Scan for the cell matching the given text and deliver its [x, y] coordinate at center. 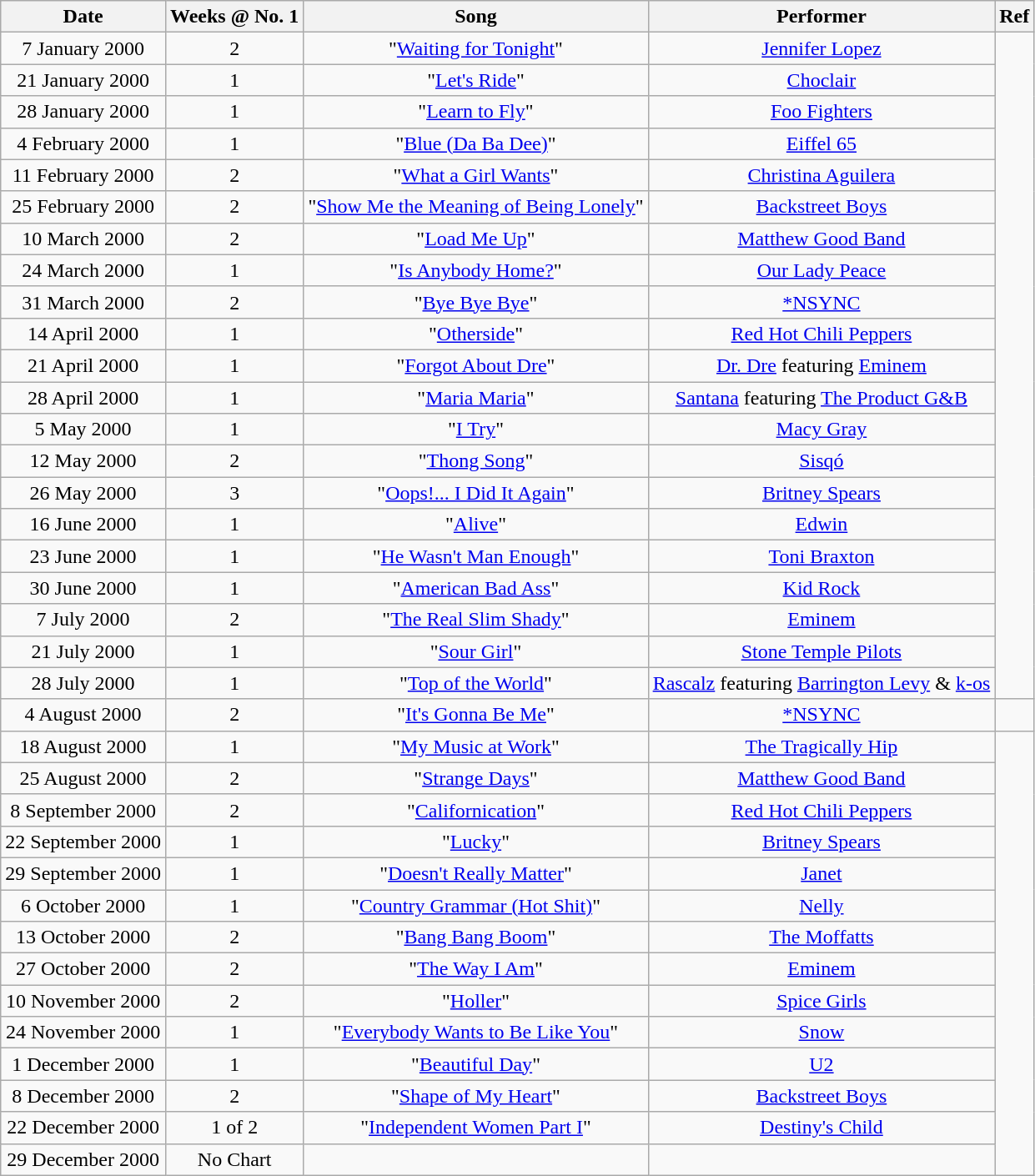
"I Try" [475, 430]
"It's Gonna Be Me" [475, 715]
Sisqó [821, 461]
Spice Girls [821, 1001]
No Chart [234, 1159]
"Forgot About Dre" [475, 365]
"Sour Girl" [475, 651]
21 January 2000 [83, 80]
Ref [1014, 17]
Nelly [821, 905]
31 March 2000 [83, 302]
Choclair [821, 80]
Santana featuring The Product G&B [821, 398]
7 July 2000 [83, 620]
Foo Fighters [821, 112]
"Lucky" [475, 842]
"Oops!... I Did It Again" [475, 493]
11 February 2000 [83, 175]
4 August 2000 [83, 715]
Eiffel 65 [821, 143]
"Strange Days" [475, 778]
"Shape of My Heart" [475, 1096]
"Doesn't Really Matter" [475, 873]
28 January 2000 [83, 112]
U2 [821, 1064]
26 May 2000 [83, 493]
14 April 2000 [83, 334]
24 November 2000 [83, 1033]
21 April 2000 [83, 365]
"Californication" [475, 810]
"Bang Bang Boom" [475, 937]
18 August 2000 [83, 746]
5 May 2000 [83, 430]
22 September 2000 [83, 842]
"Country Grammar (Hot Shit)" [475, 905]
Dr. Dre featuring Eminem [821, 365]
22 December 2000 [83, 1128]
Edwin [821, 525]
"Blue (Da Ba Dee)" [475, 143]
"Maria Maria" [475, 398]
"Everybody Wants to Be Like You" [475, 1033]
"Top of the World" [475, 683]
1 of 2 [234, 1128]
Performer [821, 17]
Toni Braxton [821, 556]
4 February 2000 [83, 143]
30 June 2000 [83, 588]
"Bye Bye Bye" [475, 302]
28 April 2000 [83, 398]
"Alive" [475, 525]
Destiny's Child [821, 1128]
10 March 2000 [83, 239]
Christina Aguilera [821, 175]
"Waiting for Tonight" [475, 48]
29 December 2000 [83, 1159]
8 December 2000 [83, 1096]
Macy Gray [821, 430]
The Moffatts [821, 937]
"Beautiful Day" [475, 1064]
"Independent Women Part I" [475, 1128]
"He Wasn't Man Enough" [475, 556]
29 September 2000 [83, 873]
12 May 2000 [83, 461]
"Let's Ride" [475, 80]
1 December 2000 [83, 1064]
Janet [821, 873]
Jennifer Lopez [821, 48]
"What a Girl Wants" [475, 175]
28 July 2000 [83, 683]
Weeks @ No. 1 [234, 17]
Kid Rock [821, 588]
16 June 2000 [83, 525]
"The Real Slim Shady" [475, 620]
Stone Temple Pilots [821, 651]
8 September 2000 [83, 810]
10 November 2000 [83, 1001]
"My Music at Work" [475, 746]
24 March 2000 [83, 270]
"Load Me Up" [475, 239]
6 October 2000 [83, 905]
"Otherside" [475, 334]
Snow [821, 1033]
"Is Anybody Home?" [475, 270]
"Learn to Fly" [475, 112]
"The Way I Am" [475, 969]
25 August 2000 [83, 778]
23 June 2000 [83, 556]
27 October 2000 [83, 969]
Song [475, 17]
Our Lady Peace [821, 270]
Rascalz featuring Barrington Levy & k-os [821, 683]
Date [83, 17]
21 July 2000 [83, 651]
"American Bad Ass" [475, 588]
3 [234, 493]
13 October 2000 [83, 937]
25 February 2000 [83, 207]
"Holler" [475, 1001]
"Thong Song" [475, 461]
7 January 2000 [83, 48]
"Show Me the Meaning of Being Lonely" [475, 207]
The Tragically Hip [821, 746]
